Output the [x, y] coordinate of the center of the cell containing the given text.  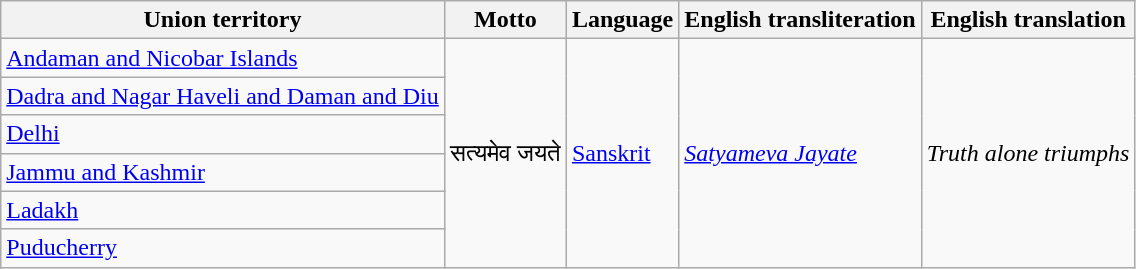
Delhi [223, 134]
Puducherry [223, 248]
Satyameva Jayate [800, 153]
Union territory [223, 20]
Sanskrit [622, 153]
Ladakh [223, 210]
Truth alone triumphs [1028, 153]
Jammu and Kashmir [223, 172]
Language [622, 20]
Motto [505, 20]
English transliteration [800, 20]
Andaman and Nicobar Islands [223, 58]
सत्यमेव जयते [505, 153]
English translation [1028, 20]
Dadra and Nagar Haveli and Daman and Diu [223, 96]
